Identify which cell holds the provided text, then report its [x, y] central coordinate. 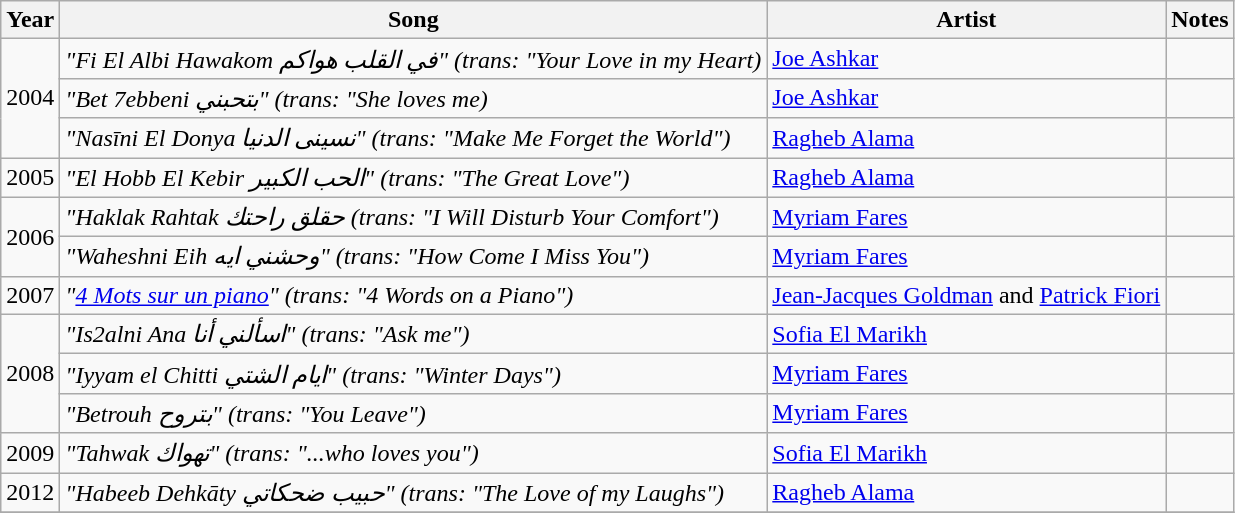
2009 [30, 453]
Artist [966, 20]
"Tahwak تهواك" (trans: "...who loves you") [414, 453]
"Fi El Albi Hawakom في القلب هواكم" (trans: "Your Love in my Heart) [414, 59]
"Haklak Rahtak حقلق راحتك (trans: "I Will Disturb Your Comfort") [414, 217]
2007 [30, 295]
"4 Mots sur un piano" (trans: "4 Words on a Piano") [414, 295]
"Nasīni El Donya نسينى الدنيا" (trans: "Make Me Forget the World") [414, 138]
Year [30, 20]
"Iyyam el Chitti ايام الشتي" (trans: "Winter Days") [414, 374]
"Is2alni Ana اسألني أنا" (trans: "Ask me") [414, 334]
2004 [30, 98]
2008 [30, 374]
Song [414, 20]
2006 [30, 236]
"Habeeb Dehkāty حبيب ضحكاتي" (trans: "The Love of my Laughs") [414, 492]
Notes [1200, 20]
Jean-Jacques Goldman and Patrick Fiori [966, 295]
2005 [30, 178]
"Betrouh بتروح" (trans: "You Leave") [414, 413]
"Waheshni Eih وحشني ايه" (trans: "How Come I Miss You") [414, 257]
2012 [30, 492]
"Bet 7ebbeni بتحبني" (trans: "She loves me) [414, 98]
"El Hobb El Kebir الحب الكبير" (trans: "The Great Love") [414, 178]
